Extract the [X, Y] coordinate from the center of the cell holding the provided text.  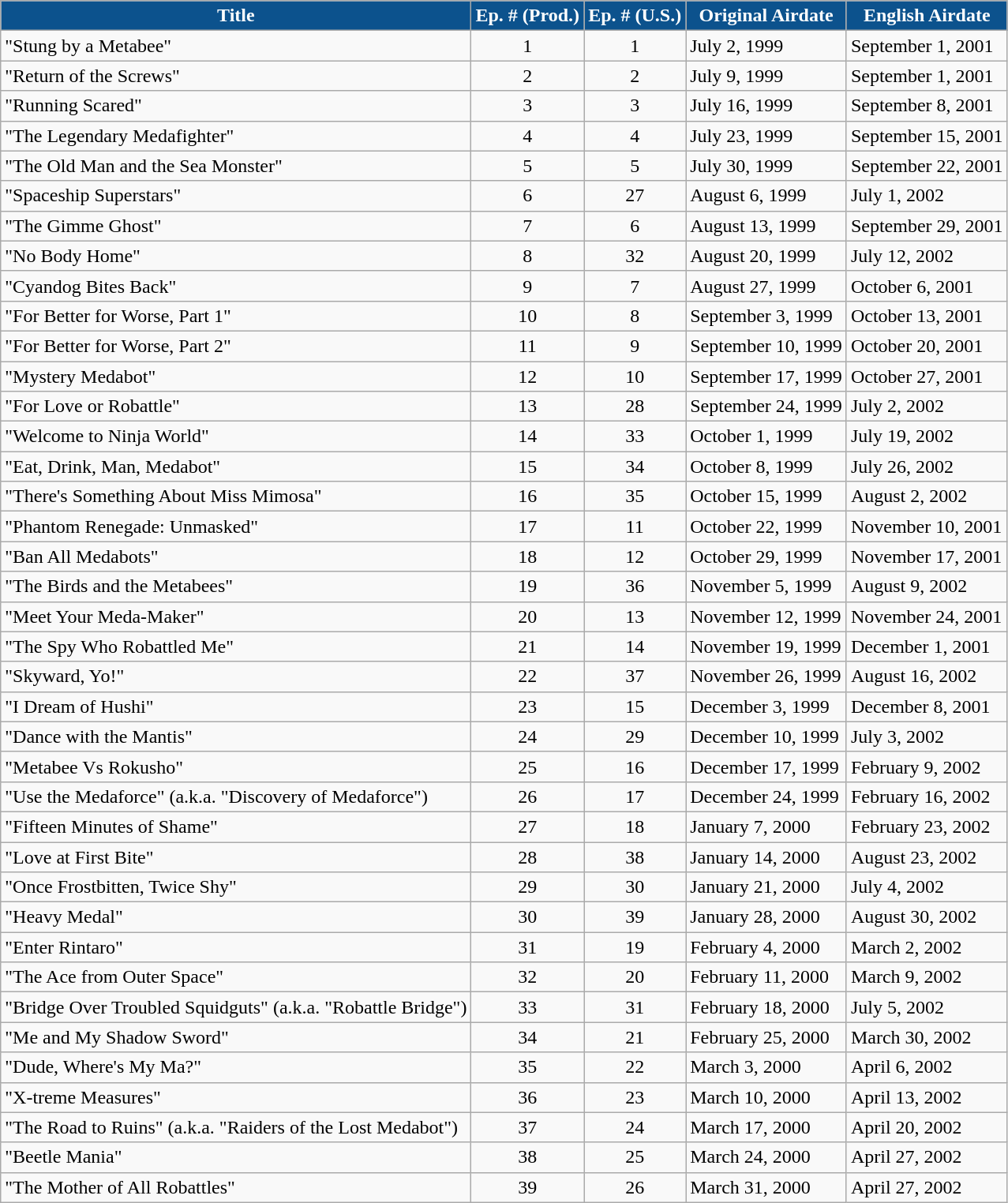
July 1, 2002 [927, 196]
"Mystery Medabot" [236, 377]
October 27, 2001 [927, 377]
January 14, 2000 [766, 856]
July 12, 2002 [927, 256]
March 31, 2000 [766, 1187]
September 22, 2001 [927, 166]
September 29, 2001 [927, 226]
March 2, 2002 [927, 947]
July 2, 1999 [766, 46]
March 9, 2002 [927, 977]
July 9, 1999 [766, 76]
February 11, 2000 [766, 977]
"The Legendary Medafighter" [236, 136]
August 9, 2002 [927, 587]
December 1, 2001 [927, 646]
November 5, 1999 [766, 587]
October 20, 2001 [927, 346]
March 3, 2000 [766, 1067]
March 17, 2000 [766, 1127]
October 15, 1999 [766, 497]
January 28, 2000 [766, 917]
October 13, 2001 [927, 316]
February 4, 2000 [766, 947]
September 17, 1999 [766, 377]
February 18, 2000 [766, 1007]
September 10, 1999 [766, 346]
"Dance with the Mantis" [236, 736]
April 20, 2002 [927, 1127]
"X-treme Measures" [236, 1097]
November 24, 2001 [927, 616]
"Fifteen Minutes of Shame" [236, 826]
March 10, 2000 [766, 1097]
October 1, 1999 [766, 437]
December 17, 1999 [766, 766]
Ep. # (Prod.) [527, 16]
"Dude, Where's My Ma?" [236, 1067]
July 5, 2002 [927, 1007]
July 23, 1999 [766, 136]
"Welcome to Ninja World" [236, 437]
July 19, 2002 [927, 437]
"The Spy Who Robattled Me" [236, 646]
"Meet Your Meda-Maker" [236, 616]
"Return of the Screws" [236, 76]
August 23, 2002 [927, 856]
"The Birds and the Metabees" [236, 587]
January 21, 2000 [766, 887]
July 16, 1999 [766, 106]
December 10, 1999 [766, 736]
"The Old Man and the Sea Monster" [236, 166]
"Spaceship Superstars" [236, 196]
Title [236, 16]
"The Ace from Outer Space" [236, 977]
August 20, 1999 [766, 256]
"Cyandog Bites Back" [236, 286]
"Enter Rintaro" [236, 947]
"For Better for Worse, Part 2" [236, 346]
"Heavy Medal" [236, 917]
November 10, 2001 [927, 527]
February 23, 2002 [927, 826]
August 27, 1999 [766, 286]
"Phantom Renegade: Unmasked" [236, 527]
February 25, 2000 [766, 1037]
September 24, 1999 [766, 407]
October 22, 1999 [766, 527]
"Eat, Drink, Man, Medabot" [236, 467]
"Bridge Over Troubled Squidguts" (a.k.a. "Robattle Bridge") [236, 1007]
"For Better for Worse, Part 1" [236, 316]
October 6, 2001 [927, 286]
December 3, 1999 [766, 706]
"The Road to Ruins" (a.k.a. "Raiders of the Lost Medabot") [236, 1127]
November 17, 2001 [927, 557]
"The Mother of All Robattles" [236, 1187]
August 6, 1999 [766, 196]
October 8, 1999 [766, 467]
April 6, 2002 [927, 1067]
"Ban All Medabots" [236, 557]
"Beetle Mania" [236, 1157]
"Me and My Shadow Sword" [236, 1037]
July 2, 2002 [927, 407]
August 30, 2002 [927, 917]
"Once Frostbitten, Twice Shy" [236, 887]
November 19, 1999 [766, 646]
"Running Scared" [236, 106]
"No Body Home" [236, 256]
April 13, 2002 [927, 1097]
February 9, 2002 [927, 766]
"Use the Medaforce" (a.k.a. "Discovery of Medaforce") [236, 796]
November 12, 1999 [766, 616]
"For Love or Robattle" [236, 407]
August 16, 2002 [927, 676]
July 26, 2002 [927, 467]
"I Dream of Hushi" [236, 706]
"There's Something About Miss Mimosa" [236, 497]
February 16, 2002 [927, 796]
August 13, 1999 [766, 226]
March 30, 2002 [927, 1037]
March 24, 2000 [766, 1157]
"Love at First Bite" [236, 856]
November 26, 1999 [766, 676]
September 3, 1999 [766, 316]
Original Airdate [766, 16]
January 7, 2000 [766, 826]
"Skyward, Yo!" [236, 676]
September 15, 2001 [927, 136]
July 30, 1999 [766, 166]
December 24, 1999 [766, 796]
August 2, 2002 [927, 497]
October 29, 1999 [766, 557]
July 4, 2002 [927, 887]
"Stung by a Metabee" [236, 46]
July 3, 2002 [927, 736]
December 8, 2001 [927, 706]
"The Gimme Ghost" [236, 226]
September 8, 2001 [927, 106]
Ep. # (U.S.) [635, 16]
"Metabee Vs Rokusho" [236, 766]
English Airdate [927, 16]
